Output the (x, y) coordinate of the center of the cell containing the given text.  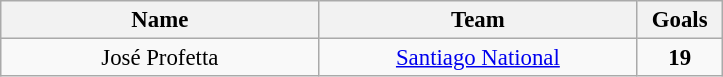
Name (160, 20)
Goals (680, 20)
José Profetta (160, 58)
Team (478, 20)
19 (680, 58)
Santiago National (478, 58)
